From the cell containing the given text, extract its center point as (X, Y) coordinate. 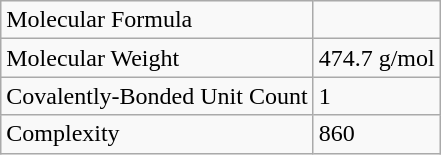
1 (376, 96)
474.7 g/mol (376, 58)
Complexity (157, 134)
Covalently-Bonded Unit Count (157, 96)
Molecular Formula (157, 20)
Molecular Weight (157, 58)
860 (376, 134)
